Identify which cell holds the provided text, then report its (x, y) central coordinate. 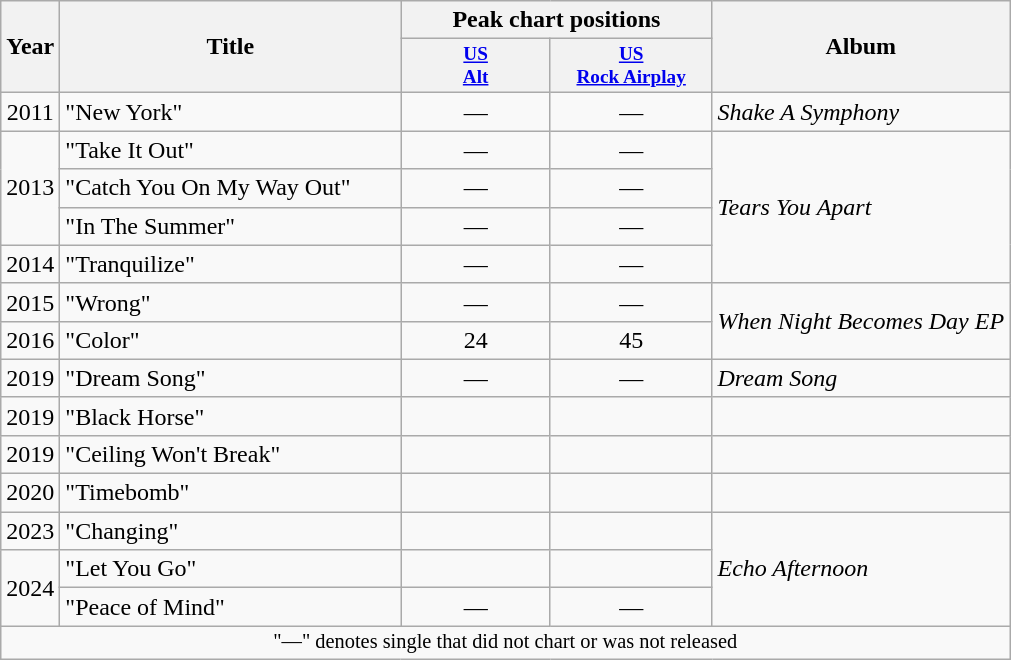
Dream Song (861, 378)
Year (30, 47)
"Ceiling Won't Break" (230, 455)
"Take It Out" (230, 150)
"Tranquilize" (230, 264)
"Color" (230, 340)
"—" denotes single that did not chart or was not released (506, 643)
"Changing" (230, 531)
"Catch You On My Way Out" (230, 188)
Album (861, 47)
45 (631, 340)
"Black Horse" (230, 416)
USAlt (476, 66)
"Dream Song" (230, 378)
2016 (30, 340)
2014 (30, 264)
Peak chart positions (556, 20)
2024 (30, 588)
"Let You Go" (230, 569)
"Wrong" (230, 302)
"New York" (230, 112)
2023 (30, 531)
"In The Summer" (230, 226)
Title (230, 47)
24 (476, 340)
When Night Becomes Day EP (861, 321)
"Peace of Mind" (230, 607)
US Rock Airplay (631, 66)
Tears You Apart (861, 207)
2015 (30, 302)
"Timebomb" (230, 493)
2020 (30, 493)
2011 (30, 112)
Shake A Symphony (861, 112)
Echo Afternoon (861, 569)
2013 (30, 188)
